Find where the given text appears and provide that cell's center as [x, y] coordinate. 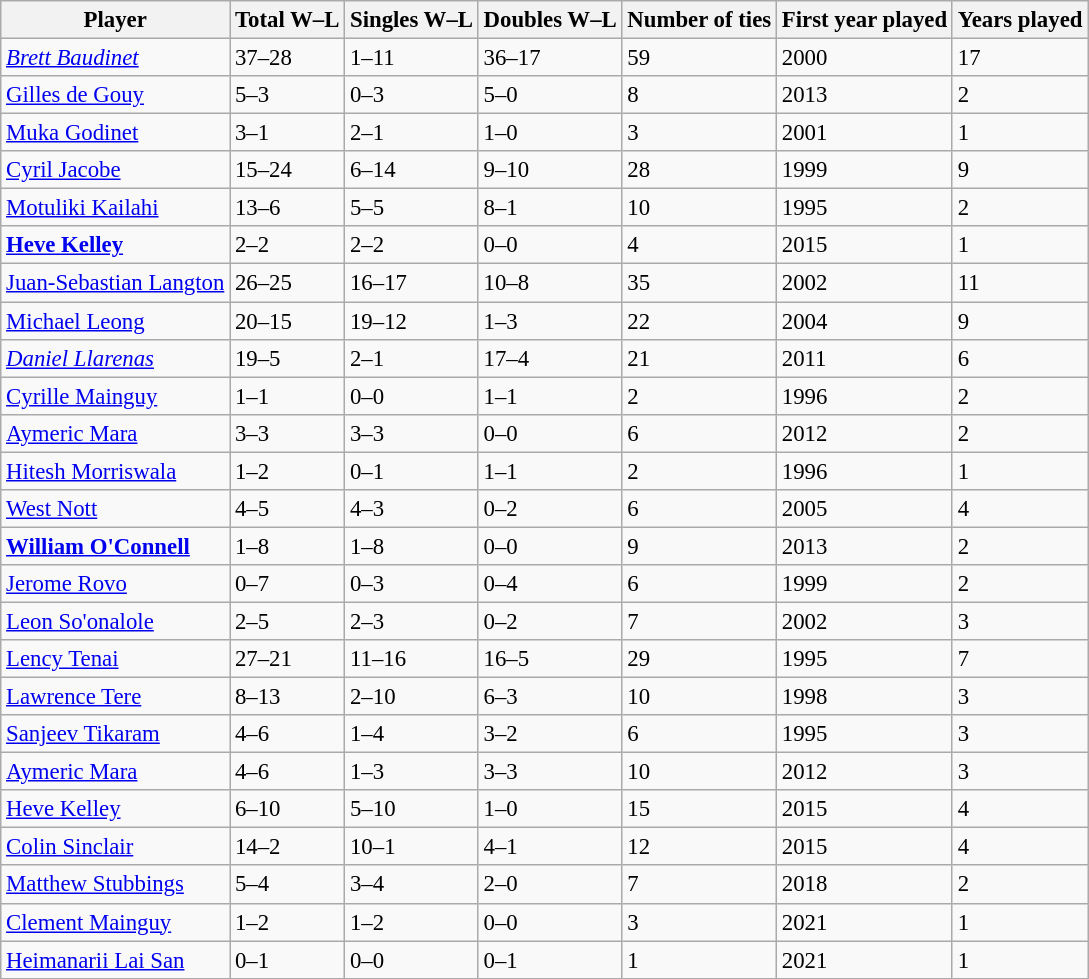
3–1 [288, 133]
Singles W–L [412, 20]
6–10 [288, 809]
6–3 [550, 697]
Player [116, 20]
Colin Sinclair [116, 847]
17 [1020, 58]
19–12 [412, 321]
Cyrille Mainguy [116, 396]
5–0 [550, 95]
2–3 [412, 621]
Gilles de Gouy [116, 95]
27–21 [288, 659]
6–14 [412, 170]
Hitesh Morriswala [116, 471]
11 [1020, 283]
16–17 [412, 283]
9–10 [550, 170]
35 [699, 283]
3–4 [412, 885]
Jerome Rovo [116, 584]
5–3 [288, 95]
15–24 [288, 170]
2–10 [412, 697]
Sanjeev Tikaram [116, 734]
29 [699, 659]
2001 [864, 133]
Total W–L [288, 20]
20–15 [288, 321]
0–4 [550, 584]
26–25 [288, 283]
Heimanarii Lai San [116, 960]
4–1 [550, 847]
17–4 [550, 358]
8–13 [288, 697]
West Nott [116, 509]
10–8 [550, 283]
21 [699, 358]
37–28 [288, 58]
12 [699, 847]
2011 [864, 358]
1–11 [412, 58]
2005 [864, 509]
Leon So'onalole [116, 621]
Lency Tenai [116, 659]
Daniel Llarenas [116, 358]
15 [699, 809]
13–6 [288, 208]
5–5 [412, 208]
14–2 [288, 847]
Brett Baudinet [116, 58]
5–4 [288, 885]
28 [699, 170]
11–16 [412, 659]
19–5 [288, 358]
1998 [864, 697]
Muka Godinet [116, 133]
5–10 [412, 809]
2–0 [550, 885]
Michael Leong [116, 321]
First year played [864, 20]
Cyril Jacobe [116, 170]
3–2 [550, 734]
Juan-Sebastian Langton [116, 283]
8 [699, 95]
10–1 [412, 847]
22 [699, 321]
4–3 [412, 509]
Matthew Stubbings [116, 885]
1–4 [412, 734]
2–5 [288, 621]
2004 [864, 321]
2018 [864, 885]
4–5 [288, 509]
0–7 [288, 584]
59 [699, 58]
Motuliki Kailahi [116, 208]
36–17 [550, 58]
2000 [864, 58]
Number of ties [699, 20]
William O'Connell [116, 546]
16–5 [550, 659]
Years played [1020, 20]
8–1 [550, 208]
Lawrence Tere [116, 697]
Clement Mainguy [116, 922]
Doubles W–L [550, 20]
